Provide the (X, Y) coordinate of the cell's center where the given text is located.  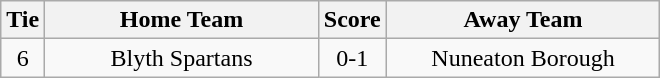
Score (352, 20)
Nuneaton Borough (523, 58)
Tie (23, 20)
Blyth Spartans (182, 58)
6 (23, 58)
Away Team (523, 20)
0-1 (352, 58)
Home Team (182, 20)
